Return [X, Y] of the center of cell containing provided text 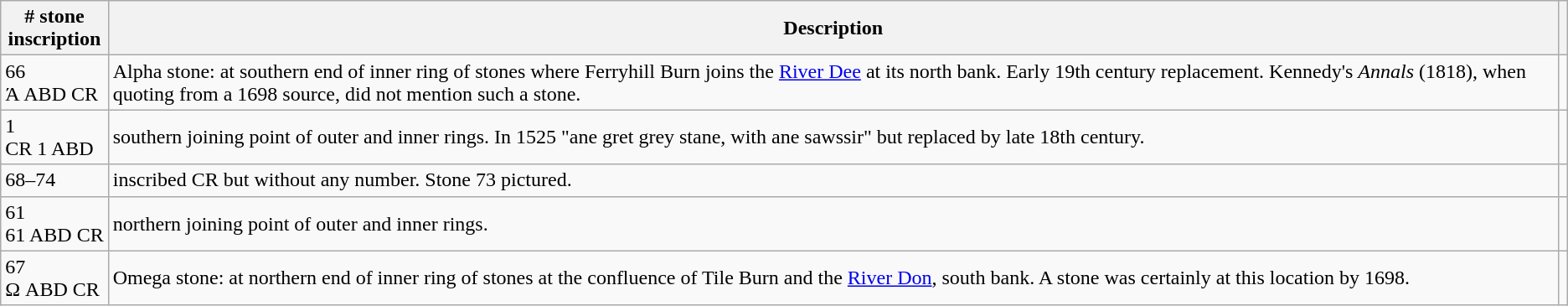
southern joining point of outer and inner rings. In 1525 "ane gret grey stane, with ane sawssir" but replaced by late 18th century. [833, 137]
68–74 [54, 180]
66 Ά ABD CR [54, 82]
# stoneinscription [54, 29]
Description [833, 29]
inscribed CR but without any number. Stone 73 pictured. [833, 180]
6161 ABD CR [54, 223]
67Ω ABD CR [54, 278]
northern joining point of outer and inner rings. [833, 223]
1CR 1 ABD [54, 137]
